Pinpoint the cell where the given text exists, returning its (x, y) midpoint coordinate. 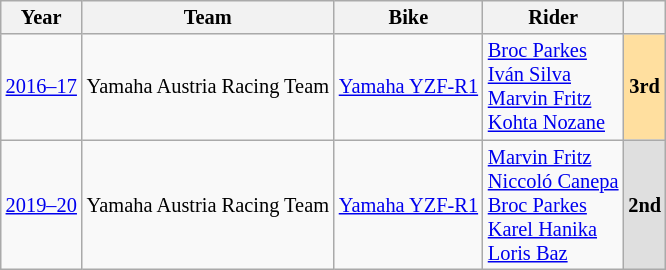
2016–17 (42, 87)
Team (208, 17)
Year (42, 17)
Marvin Fritz Niccoló Canepa Broc Parkes Karel Hanika Loris Baz (553, 205)
2nd (644, 205)
Bike (408, 17)
Broc Parkes Iván Silva Marvin Fritz Kohta Nozane (553, 87)
Rider (553, 17)
3rd (644, 87)
2019–20 (42, 205)
